Provide the (x, y) coordinate of the cell's center where the given text is located.  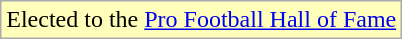
Elected to the Pro Football Hall of Fame (202, 20)
